Output the (x, y) coordinate of the center of the cell containing the given text.  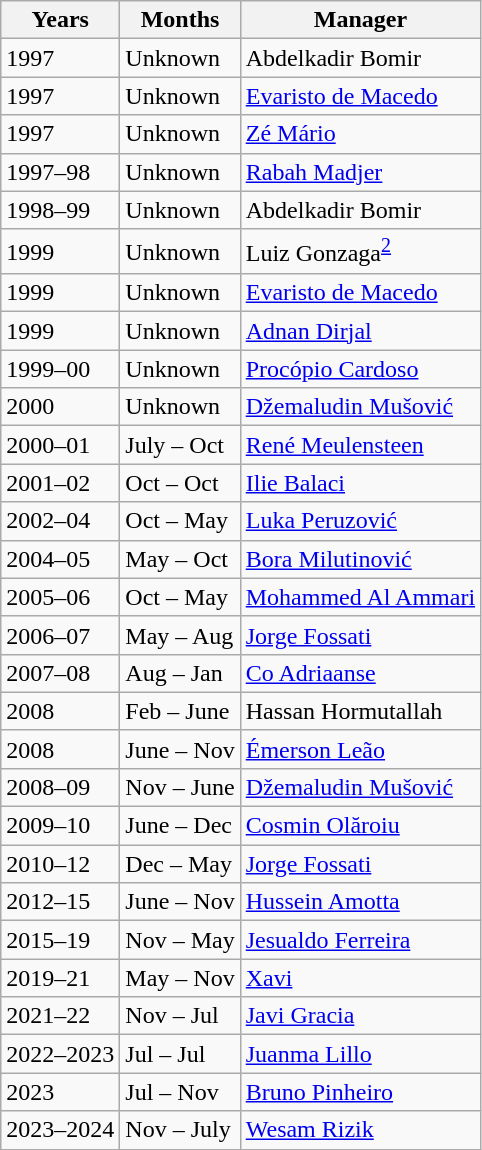
Feb – June (180, 711)
Mohammed Al Ammari (360, 597)
Hussein Amotta (360, 902)
2022–2023 (60, 1054)
Bruno Pinheiro (360, 1092)
2021–22 (60, 1016)
Zé Mário (360, 134)
Jul – Jul (180, 1054)
Oct – Oct (180, 483)
May – Nov (180, 978)
2007–08 (60, 673)
Nov – July (180, 1130)
Co Adriaanse (360, 673)
Jesualdo Ferreira (360, 940)
Months (180, 20)
2002–04 (60, 521)
2009–10 (60, 826)
Luiz Gonzaga2 (360, 252)
2001–02 (60, 483)
2012–15 (60, 902)
René Meulensteen (360, 445)
Ilie Balaci (360, 483)
Adnan Dirjal (360, 331)
2019–21 (60, 978)
2008–09 (60, 787)
2005–06 (60, 597)
Procópio Cardoso (360, 369)
2023–2024 (60, 1130)
1998–99 (60, 210)
Nov – June (180, 787)
Hassan Hormutallah (360, 711)
2010–12 (60, 864)
1997–98 (60, 172)
Aug – Jan (180, 673)
2000 (60, 407)
Juanma Lillo (360, 1054)
Nov – Jul (180, 1016)
Bora Milutinović (360, 559)
2023 (60, 1092)
Jul – Nov (180, 1092)
Rabah Madjer (360, 172)
Nov – May (180, 940)
Javi Gracia (360, 1016)
Cosmin Olăroiu (360, 826)
May – Aug (180, 635)
2006–07 (60, 635)
2015–19 (60, 940)
Xavi (360, 978)
Dec – May (180, 864)
1999–00 (60, 369)
Manager (360, 20)
Wesam Rizik (360, 1130)
2004–05 (60, 559)
Luka Peruzović (360, 521)
June – Dec (180, 826)
Émerson Leão (360, 749)
Years (60, 20)
2000–01 (60, 445)
July – Oct (180, 445)
May – Oct (180, 559)
